For the text-containing cell, return its midpoint in [X, Y] coordinate format. 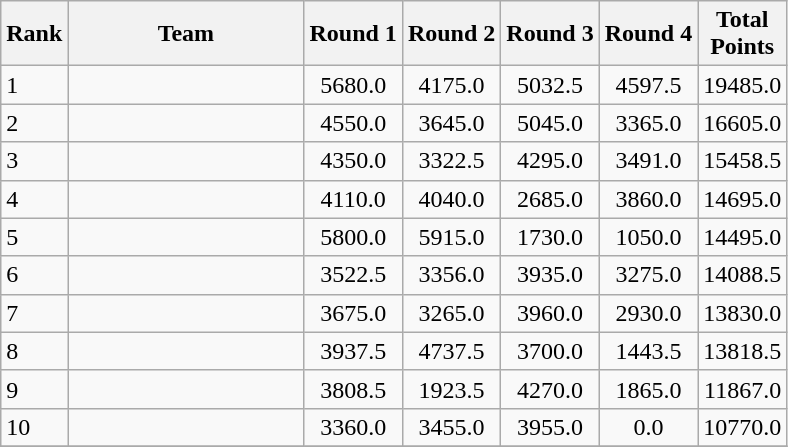
13830.0 [742, 313]
7 [34, 313]
3275.0 [648, 275]
9 [34, 389]
2 [34, 123]
1865.0 [648, 389]
14088.5 [742, 275]
10770.0 [742, 427]
4110.0 [353, 199]
1443.5 [648, 351]
Total Points [742, 34]
3322.5 [451, 161]
4597.5 [648, 85]
10 [34, 427]
3356.0 [451, 275]
3645.0 [451, 123]
5045.0 [550, 123]
Round 4 [648, 34]
3491.0 [648, 161]
3365.0 [648, 123]
14495.0 [742, 237]
5 [34, 237]
3360.0 [353, 427]
5680.0 [353, 85]
Round 1 [353, 34]
13818.5 [742, 351]
1 [34, 85]
5032.5 [550, 85]
4040.0 [451, 199]
4 [34, 199]
8 [34, 351]
3675.0 [353, 313]
5800.0 [353, 237]
5915.0 [451, 237]
1730.0 [550, 237]
3 [34, 161]
1923.5 [451, 389]
Round 3 [550, 34]
4295.0 [550, 161]
3522.5 [353, 275]
19485.0 [742, 85]
Team [186, 34]
2685.0 [550, 199]
2930.0 [648, 313]
1050.0 [648, 237]
4737.5 [451, 351]
3935.0 [550, 275]
4550.0 [353, 123]
3700.0 [550, 351]
3955.0 [550, 427]
3455.0 [451, 427]
4175.0 [451, 85]
0.0 [648, 427]
11867.0 [742, 389]
6 [34, 275]
14695.0 [742, 199]
3960.0 [550, 313]
16605.0 [742, 123]
3265.0 [451, 313]
3808.5 [353, 389]
4350.0 [353, 161]
4270.0 [550, 389]
Round 2 [451, 34]
Rank [34, 34]
15458.5 [742, 161]
3937.5 [353, 351]
3860.0 [648, 199]
